Scan for the cell matching the given text and deliver its (X, Y) coordinate at center. 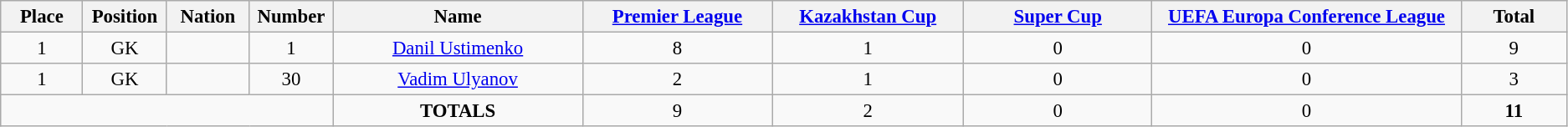
TOTALS (458, 111)
Nation (208, 17)
Position (125, 17)
Number (291, 17)
Danil Ustimenko (458, 48)
Kazakhstan Cup (869, 17)
UEFA Europa Conference League (1307, 17)
Place (42, 17)
3 (1514, 79)
Total (1514, 17)
Name (458, 17)
Super Cup (1058, 17)
30 (291, 79)
11 (1514, 111)
Premier League (678, 17)
8 (678, 48)
Vadim Ulyanov (458, 79)
